Scan for the cell matching the given text and deliver its (X, Y) coordinate at center. 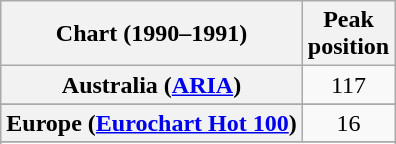
Australia (ARIA) (152, 85)
Europe (Eurochart Hot 100) (152, 123)
Chart (1990–1991) (152, 34)
16 (348, 123)
Peakposition (348, 34)
117 (348, 85)
